Return (x, y) of the center of cell containing provided text 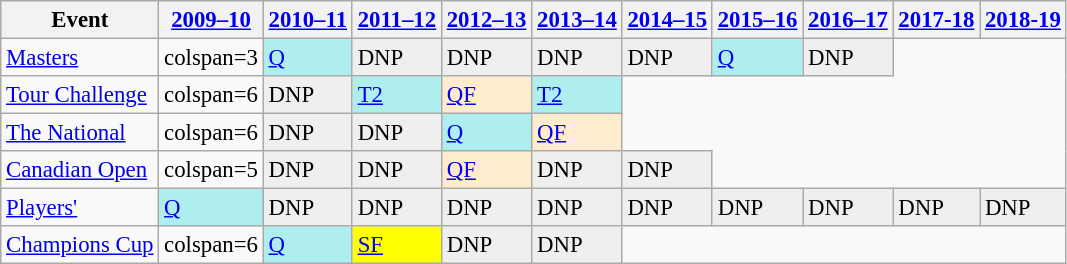
2014–15 (667, 20)
Players' (80, 208)
2009–10 (211, 20)
2015–16 (757, 20)
Masters (80, 58)
2013–14 (577, 20)
2018-19 (1024, 20)
2010–11 (308, 20)
Champions Cup (80, 245)
2011–12 (396, 20)
colspan=3 (211, 58)
Canadian Open (80, 170)
2017-18 (936, 20)
SF (396, 245)
Event (80, 20)
colspan=5 (211, 170)
2016–17 (848, 20)
Tour Challenge (80, 95)
The National (80, 133)
2012–13 (486, 20)
